Identify which cell holds the provided text, then report its (x, y) central coordinate. 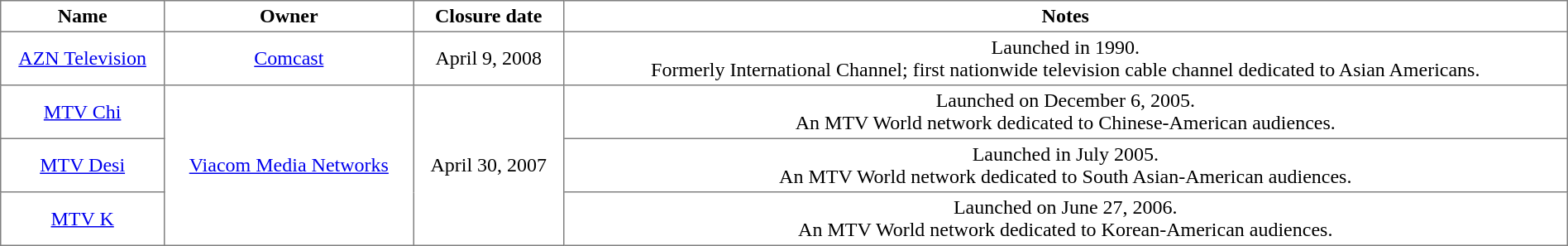
April 9, 2008 (488, 58)
Launched in July 2005.An MTV World network dedicated to South Asian-American audiences. (1065, 165)
Comcast (289, 58)
Owner (289, 17)
Launched on December 6, 2005.An MTV World network dedicated to Chinese-American audiences. (1065, 112)
Viacom Media Networks (289, 166)
MTV Desi (83, 165)
Notes (1065, 17)
Name (83, 17)
Closure date (488, 17)
AZN Television (83, 58)
April 30, 2007 (488, 166)
MTV Chi (83, 112)
Launched on June 27, 2006.An MTV World network dedicated to Korean-American audiences. (1065, 219)
MTV K (83, 219)
Launched in 1990.Formerly International Channel; first nationwide television cable channel dedicated to Asian Americans. (1065, 58)
